Capture the cell that displays the provided text and extract its [x, y] central coordinate. 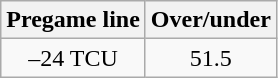
Over/under [210, 20]
–24 TCU [74, 58]
Pregame line [74, 20]
51.5 [210, 58]
